Find where the given text appears and provide that cell's center as [X, Y] coordinate. 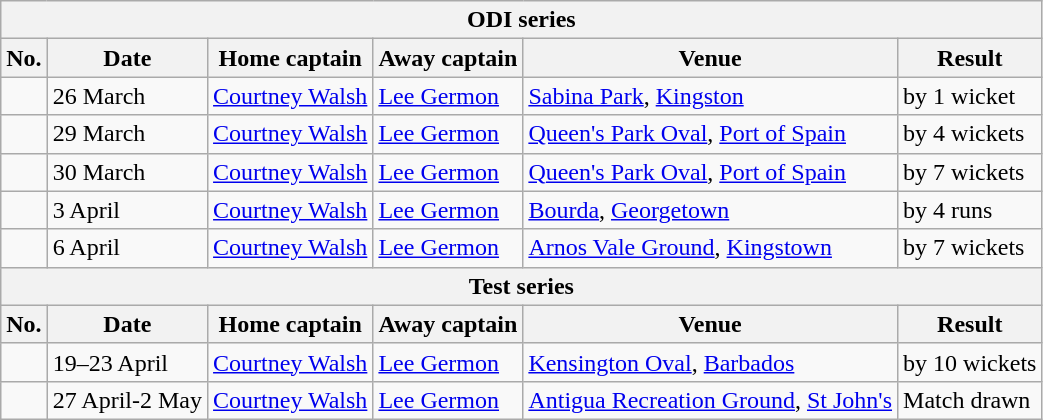
Antigua Recreation Ground, St John's [710, 400]
6 April [127, 248]
by 4 runs [970, 210]
by 10 wickets [970, 362]
by 4 wickets [970, 134]
by 1 wicket [970, 96]
Arnos Vale Ground, Kingstown [710, 248]
Kensington Oval, Barbados [710, 362]
3 April [127, 210]
Match drawn [970, 400]
Bourda, Georgetown [710, 210]
19–23 April [127, 362]
30 March [127, 172]
29 March [127, 134]
27 April-2 May [127, 400]
ODI series [522, 20]
26 March [127, 96]
Test series [522, 286]
Sabina Park, Kingston [710, 96]
